Pinpoint the cell where the given text exists, returning its [x, y] midpoint coordinate. 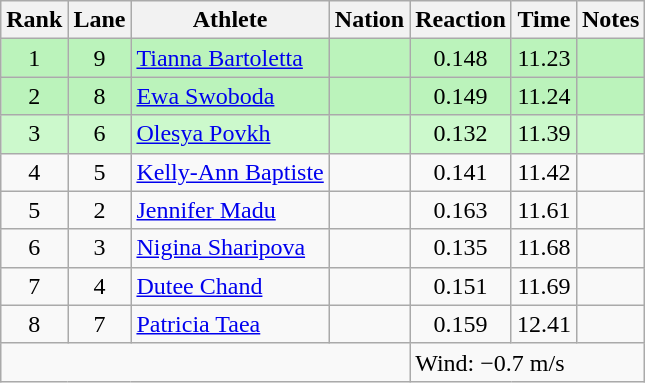
Olesya Povkh [230, 134]
Ewa Swoboda [230, 96]
11.61 [544, 210]
0.163 [461, 210]
0.132 [461, 134]
11.23 [544, 58]
12.41 [544, 324]
9 [100, 58]
1 [34, 58]
Rank [34, 20]
Notes [610, 20]
11.42 [544, 172]
Nation [369, 20]
0.135 [461, 248]
Patricia Taea [230, 324]
Nigina Sharipova [230, 248]
Lane [100, 20]
0.149 [461, 96]
Wind: −0.7 m/s [528, 362]
0.159 [461, 324]
11.68 [544, 248]
Dutee Chand [230, 286]
11.24 [544, 96]
11.39 [544, 134]
Athlete [230, 20]
Kelly-Ann Baptiste [230, 172]
0.151 [461, 286]
Time [544, 20]
11.69 [544, 286]
Jennifer Madu [230, 210]
Tianna Bartoletta [230, 58]
0.141 [461, 172]
0.148 [461, 58]
Reaction [461, 20]
